Identify which cell holds the provided text, then report its [x, y] central coordinate. 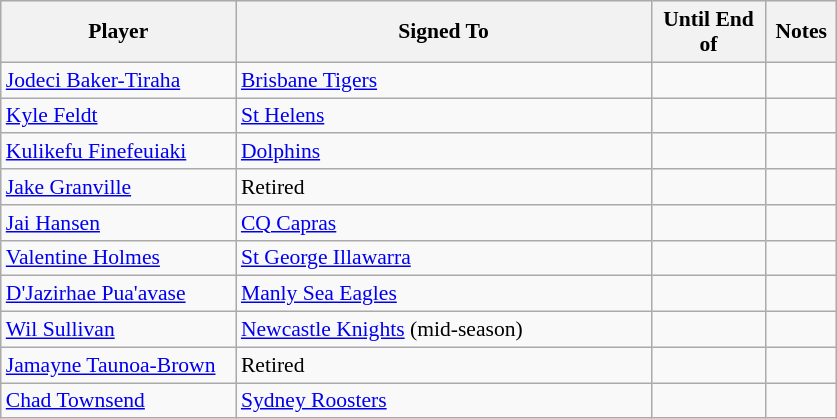
Chad Townsend [118, 401]
St Helens [444, 116]
Wil Sullivan [118, 330]
Sydney Roosters [444, 401]
Dolphins [444, 152]
CQ Capras [444, 223]
Until End of [708, 32]
Jake Granville [118, 187]
D'Jazirhae Pua'avase [118, 294]
Valentine Holmes [118, 258]
Kyle Feldt [118, 116]
Manly Sea Eagles [444, 294]
Player [118, 32]
Brisbane Tigers [444, 80]
Notes [801, 32]
Jai Hansen [118, 223]
St George Illawarra [444, 258]
Jodeci Baker-Tiraha [118, 80]
Kulikefu Finefeuiaki [118, 152]
Signed To [444, 32]
Newcastle Knights (mid-season) [444, 330]
Jamayne Taunoa-Brown [118, 365]
